Pinpoint the cell where the given text exists, returning its (x, y) midpoint coordinate. 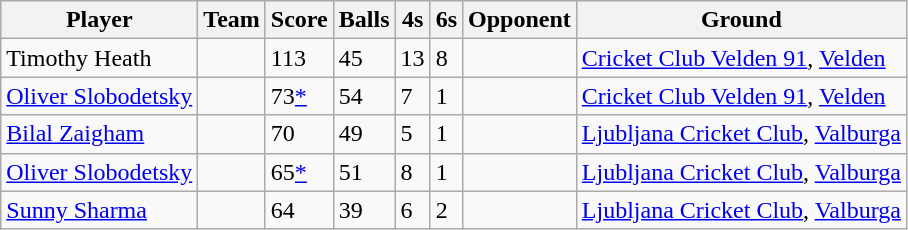
45 (364, 58)
Score (299, 20)
6 (412, 210)
Ground (741, 20)
70 (299, 134)
4s (412, 20)
Bilal Zaigham (100, 134)
49 (364, 134)
7 (412, 96)
Opponent (520, 20)
Sunny Sharma (100, 210)
Player (100, 20)
51 (364, 172)
113 (299, 58)
64 (299, 210)
73* (299, 96)
5 (412, 134)
6s (446, 20)
65* (299, 172)
Timothy Heath (100, 58)
Balls (364, 20)
Team (232, 20)
39 (364, 210)
13 (412, 58)
2 (446, 210)
54 (364, 96)
